For the text-containing cell, return its midpoint in [X, Y] coordinate format. 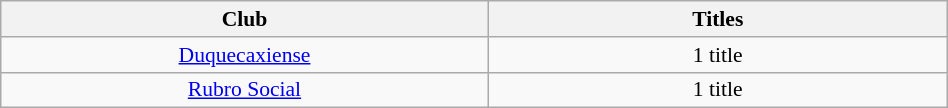
Titles [718, 19]
Club [244, 19]
Duquecaxiense [244, 55]
Rubro Social [244, 90]
